Output the (X, Y) coordinate of the center of the cell containing the given text.  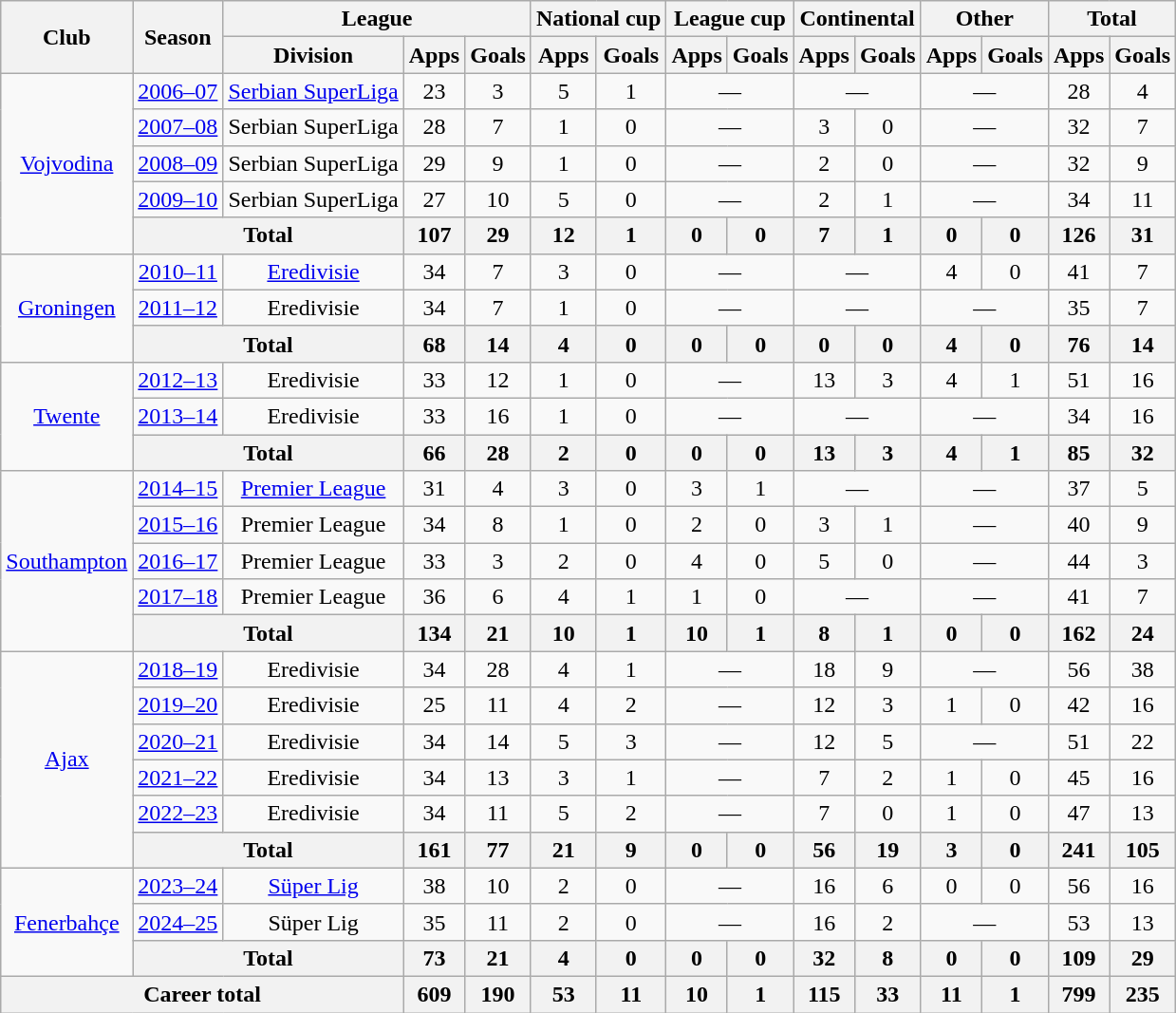
2011–12 (178, 308)
2022–23 (178, 814)
Club (66, 37)
25 (434, 705)
36 (434, 597)
134 (434, 633)
23 (434, 91)
Career total (202, 994)
2009–10 (178, 199)
Vojvodina (66, 163)
115 (824, 994)
League cup (730, 19)
107 (434, 235)
799 (1078, 994)
109 (1078, 958)
2006–07 (178, 91)
22 (1143, 741)
2015–16 (178, 525)
2024–25 (178, 922)
47 (1078, 814)
190 (498, 994)
44 (1078, 561)
2007–08 (178, 127)
18 (824, 669)
42 (1078, 705)
235 (1143, 994)
45 (1078, 778)
Division (313, 55)
2020–21 (178, 741)
2010–11 (178, 272)
Groningen (66, 308)
27 (434, 199)
241 (1078, 850)
Season (178, 37)
2017–18 (178, 597)
2014–15 (178, 489)
Twente (66, 416)
2021–22 (178, 778)
National cup (598, 19)
73 (434, 958)
Fenerbahçe (66, 922)
2018–19 (178, 669)
40 (1078, 525)
609 (434, 994)
19 (887, 850)
77 (498, 850)
68 (434, 344)
161 (434, 850)
126 (1078, 235)
Other (984, 19)
37 (1078, 489)
2012–13 (178, 380)
105 (1143, 850)
2023–24 (178, 886)
66 (434, 453)
Southampton (66, 561)
Continental (857, 19)
2013–14 (178, 416)
85 (1078, 453)
Ajax (66, 760)
2016–17 (178, 561)
24 (1143, 633)
2008–09 (178, 163)
76 (1078, 344)
League (378, 19)
2019–20 (178, 705)
162 (1078, 633)
